Provide the (x, y) coordinate of the cell's center where the given text is located.  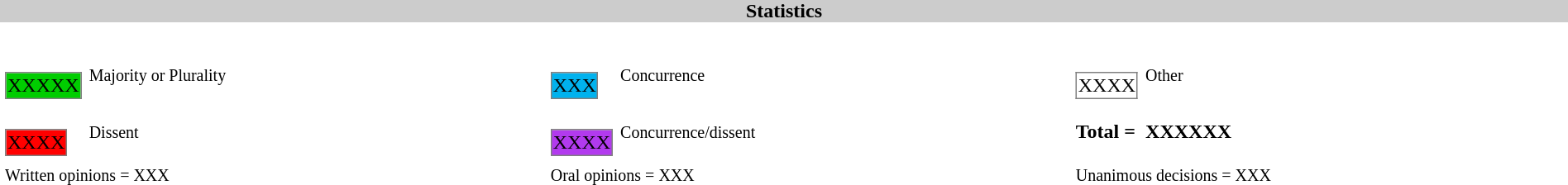
Concurrence/dissent (844, 131)
XXXXXX (1355, 131)
Total = (1107, 131)
Concurrence (844, 74)
Majority or Plurality (316, 74)
Statistics (784, 12)
Other (1355, 74)
Dissent (316, 131)
